Output the (x, y) coordinate of the center of the cell containing the given text.  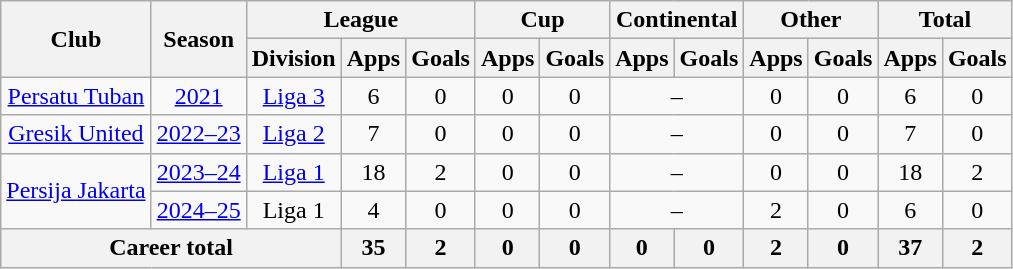
2023–24 (198, 172)
2024–25 (198, 210)
Club (76, 39)
Season (198, 39)
Cup (542, 20)
4 (373, 210)
Continental (677, 20)
Other (811, 20)
Liga 3 (294, 96)
Division (294, 58)
League (360, 20)
2022–23 (198, 134)
2021 (198, 96)
37 (910, 248)
Career total (171, 248)
Liga 2 (294, 134)
Persija Jakarta (76, 191)
35 (373, 248)
Gresik United (76, 134)
Total (945, 20)
Persatu Tuban (76, 96)
